Pinpoint the cell where the given text exists, returning its (x, y) midpoint coordinate. 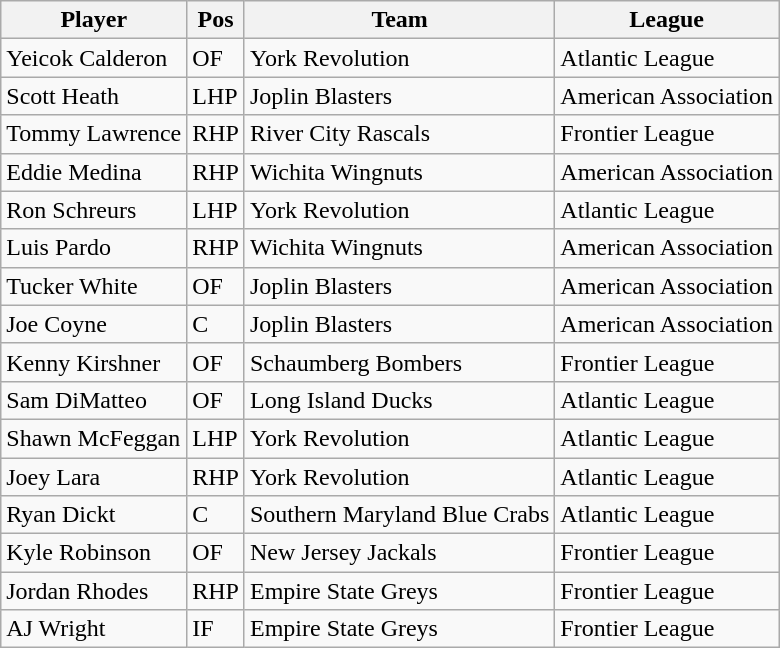
League (667, 20)
Tucker White (94, 286)
Long Island Ducks (399, 400)
Kyle Robinson (94, 553)
Ron Schreurs (94, 210)
Yeicok Calderon (94, 58)
Joey Lara (94, 477)
Ryan Dickt (94, 515)
IF (216, 629)
Jordan Rhodes (94, 591)
AJ Wright (94, 629)
Player (94, 20)
Tommy Lawrence (94, 134)
Pos (216, 20)
Southern Maryland Blue Crabs (399, 515)
New Jersey Jackals (399, 553)
Eddie Medina (94, 172)
Shawn McFeggan (94, 438)
Joe Coyne (94, 324)
Sam DiMatteo (94, 400)
Luis Pardo (94, 248)
River City Rascals (399, 134)
Scott Heath (94, 96)
Kenny Kirshner (94, 362)
Team (399, 20)
Schaumberg Bombers (399, 362)
